Return the (x, y) coordinate for the center point of the cell that contains the specified text.  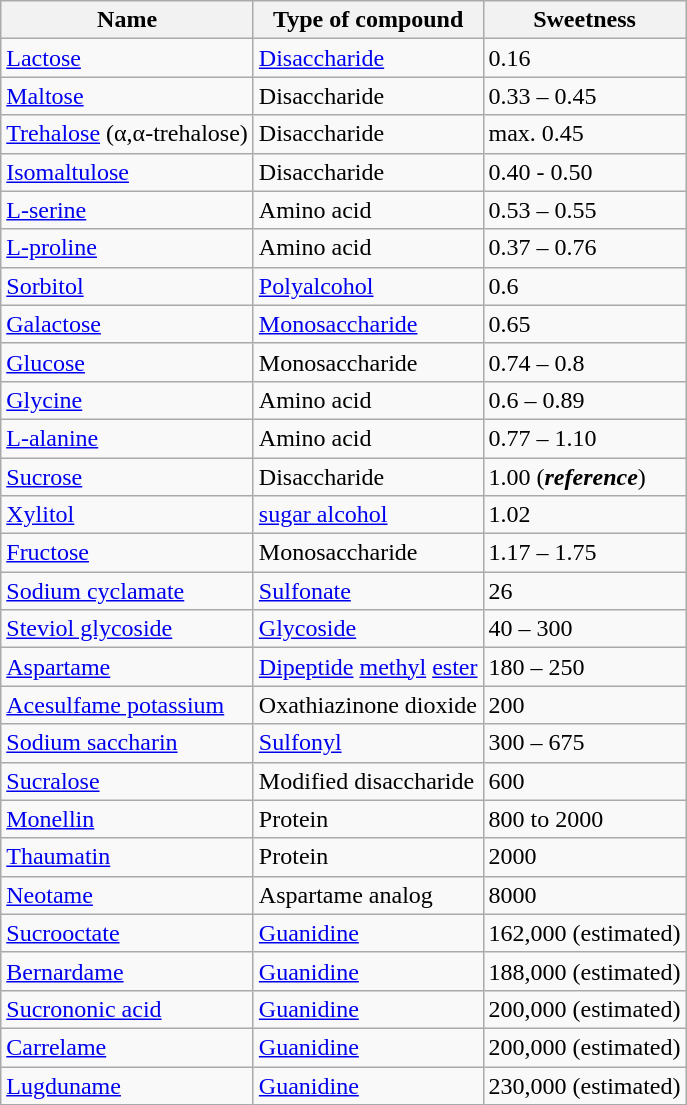
Acesulfame potassium (128, 705)
L-serine (128, 210)
26 (584, 591)
0.33 – 0.45 (584, 96)
1.17 – 1.75 (584, 553)
Type of compound (368, 20)
Carrelame (128, 1047)
Glycine (128, 400)
Bernardame (128, 971)
Lugduname (128, 1085)
1.02 (584, 515)
Modified disaccharide (368, 781)
Trehalose (α,α-trehalose) (128, 134)
L-alanine (128, 438)
188,000 (estimated) (584, 971)
300 – 675 (584, 743)
Sodium cyclamate (128, 591)
Sucralose (128, 781)
Dipeptide methyl ester (368, 667)
600 (584, 781)
Lactose (128, 58)
Sucrose (128, 477)
Sweetness (584, 20)
800 to 2000 (584, 819)
0.6 (584, 286)
Sorbitol (128, 286)
Oxathiazinone dioxide (368, 705)
Steviol glycoside (128, 629)
Sodium saccharin (128, 743)
Sucrononic acid (128, 1009)
Glucose (128, 362)
Polyalcohol (368, 286)
Neotame (128, 895)
0.74 – 0.8 (584, 362)
8000 (584, 895)
200 (584, 705)
2000 (584, 857)
0.65 (584, 324)
162,000 (estimated) (584, 933)
Glycoside (368, 629)
0.37 – 0.76 (584, 248)
40 – 300 (584, 629)
Xylitol (128, 515)
0.6 – 0.89 (584, 400)
180 – 250 (584, 667)
Fructose (128, 553)
L-proline (128, 248)
Name (128, 20)
Monellin (128, 819)
Sulfonate (368, 591)
Sulfonyl (368, 743)
max. 0.45 (584, 134)
Aspartame (128, 667)
Isomaltulose (128, 172)
Aspartame analog (368, 895)
0.40 - 0.50 (584, 172)
sugar alcohol (368, 515)
Sucrooctate (128, 933)
Maltose (128, 96)
Thaumatin (128, 857)
0.77 – 1.10 (584, 438)
0.53 – 0.55 (584, 210)
0.16 (584, 58)
Galactose (128, 324)
1.00 (reference) (584, 477)
230,000 (estimated) (584, 1085)
